Provide the (X, Y) coordinate of the cell's center where the given text is located.  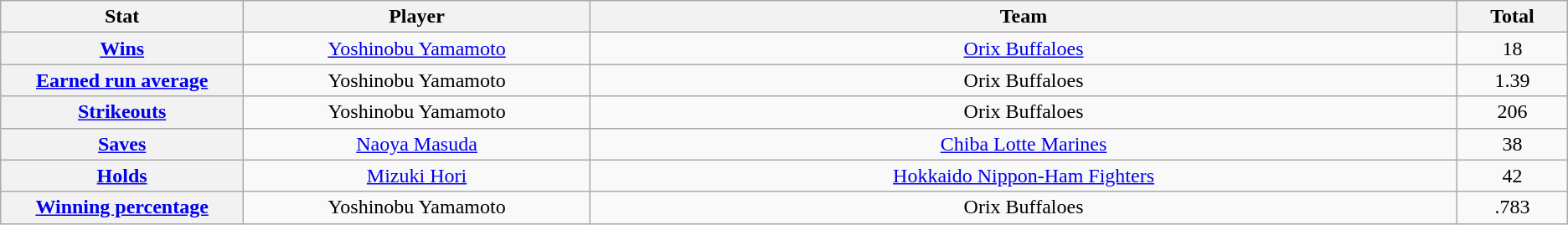
38 (1513, 144)
1.39 (1513, 80)
Winning percentage (122, 207)
Holds (122, 176)
Chiba Lotte Marines (1024, 144)
.783 (1513, 207)
Team (1024, 17)
Player (417, 17)
Wins (122, 49)
Saves (122, 144)
18 (1513, 49)
Total (1513, 17)
Earned run average (122, 80)
Naoya Masuda (417, 144)
Strikeouts (122, 112)
206 (1513, 112)
Hokkaido Nippon-Ham Fighters (1024, 176)
Stat (122, 17)
42 (1513, 176)
Mizuki Hori (417, 176)
